Find where the given text appears and provide that cell's center as (x, y) coordinate. 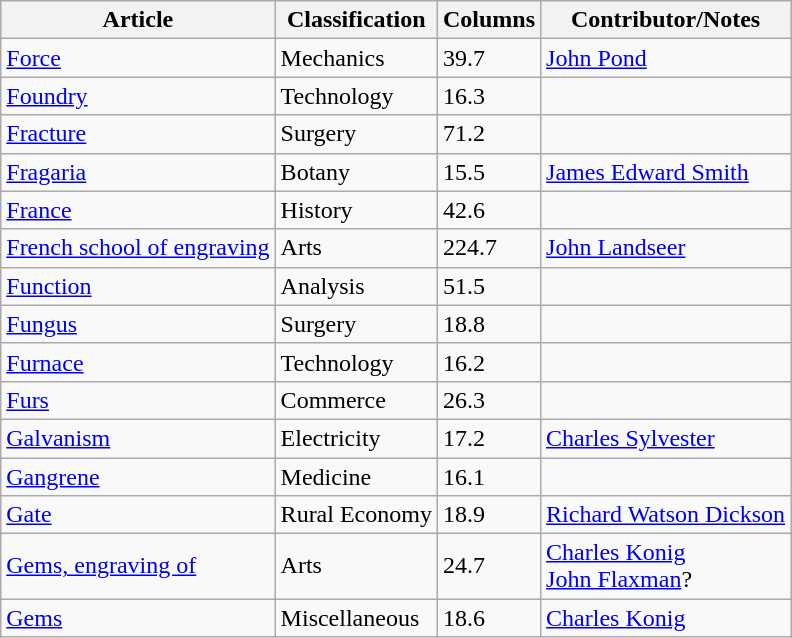
18.6 (488, 618)
39.7 (488, 58)
Mechanics (356, 58)
Miscellaneous (356, 618)
51.5 (488, 286)
Force (138, 58)
42.6 (488, 210)
15.5 (488, 172)
Gangrene (138, 477)
71.2 (488, 134)
17.2 (488, 438)
Contributor/Notes (666, 20)
16.3 (488, 96)
John Landseer (666, 248)
France (138, 210)
Richard Watson Dickson (666, 515)
History (356, 210)
Galvanism (138, 438)
Fracture (138, 134)
French school of engraving (138, 248)
Fungus (138, 324)
James Edward Smith (666, 172)
Charles KonigJohn Flaxman? (666, 566)
Furnace (138, 362)
18.9 (488, 515)
Charles Sylvester (666, 438)
24.7 (488, 566)
16.2 (488, 362)
26.3 (488, 400)
Electricity (356, 438)
224.7 (488, 248)
Botany (356, 172)
Commerce (356, 400)
John Pond (666, 58)
Article (138, 20)
Gate (138, 515)
Gems, engraving of (138, 566)
Fragaria (138, 172)
Medicine (356, 477)
Foundry (138, 96)
Rural Economy (356, 515)
Function (138, 286)
Analysis (356, 286)
Gems (138, 618)
18.8 (488, 324)
Columns (488, 20)
Classification (356, 20)
Furs (138, 400)
Charles Konig (666, 618)
16.1 (488, 477)
